Pinpoint the cell where the given text exists, returning its [x, y] midpoint coordinate. 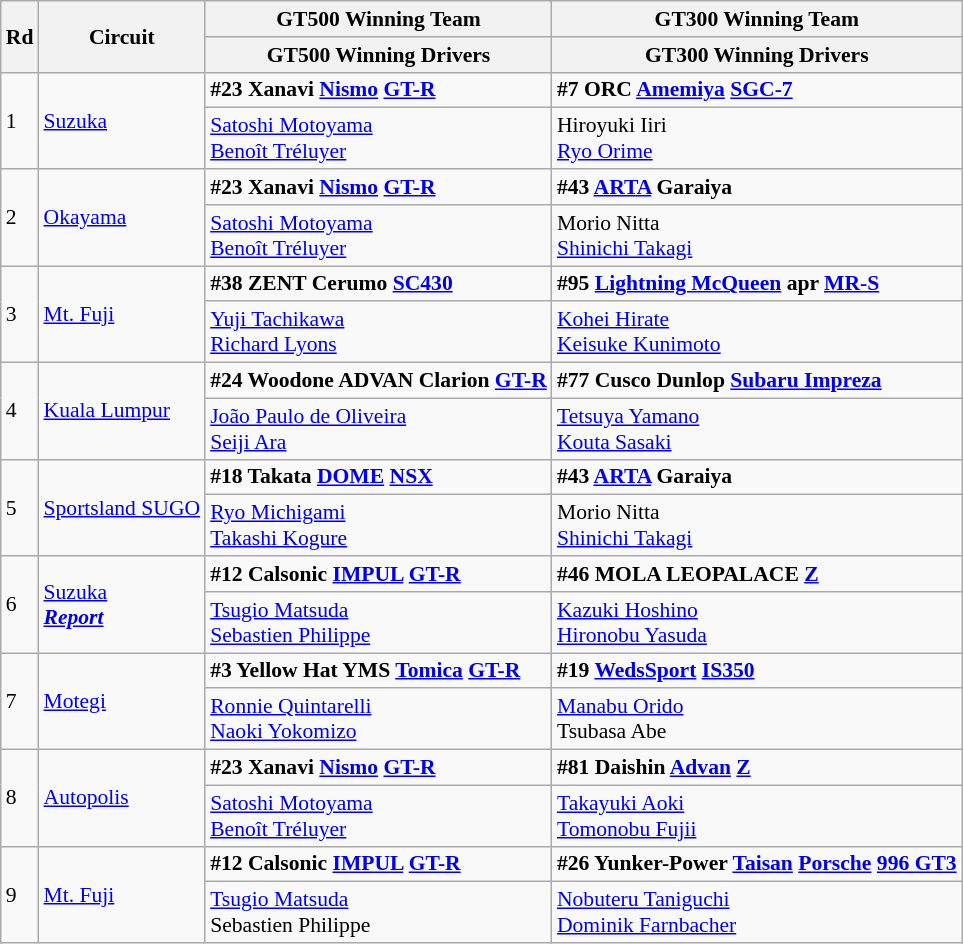
Hiroyuki Iiri Ryo Orime [757, 138]
3 [20, 314]
SuzukaReport [122, 604]
9 [20, 894]
GT500 Winning Drivers [378, 55]
Kohei Hirate Keisuke Kunimoto [757, 332]
7 [20, 702]
#46 MOLA LEOPALACE Z [757, 574]
Autopolis [122, 798]
#81 Daishin Advan Z [757, 768]
1 [20, 120]
#26 Yunker-Power Taisan Porsche 996 GT3 [757, 864]
Sportsland SUGO [122, 508]
#19 WedsSport IS350 [757, 671]
Okayama [122, 218]
Rd [20, 36]
5 [20, 508]
Tetsuya Yamano Kouta Sasaki [757, 428]
Nobuteru Taniguchi Dominik Farnbacher [757, 912]
GT500 Winning Team [378, 19]
Yuji Tachikawa Richard Lyons [378, 332]
#18 Takata DOME NSX [378, 477]
8 [20, 798]
#95 Lightning McQueen apr MR-S [757, 284]
Ronnie Quintarelli Naoki Yokomizo [378, 720]
Manabu Orido Tsubasa Abe [757, 720]
Takayuki Aoki Tomonobu Fujii [757, 816]
Kazuki Hoshino Hironobu Yasuda [757, 622]
#3 Yellow Hat YMS Tomica GT-R [378, 671]
GT300 Winning Drivers [757, 55]
João Paulo de Oliveira Seiji Ara [378, 428]
2 [20, 218]
6 [20, 604]
#7 ORC Amemiya SGC-7 [757, 90]
GT300 Winning Team [757, 19]
Kuala Lumpur [122, 412]
#77 Cusco Dunlop Subaru Impreza [757, 381]
#38 ZENT Cerumo SC430 [378, 284]
#24 Woodone ADVAN Clarion GT-R [378, 381]
Suzuka [122, 120]
Ryo Michigami Takashi Kogure [378, 526]
Circuit [122, 36]
4 [20, 412]
Motegi [122, 702]
